Scan for the cell matching the given text and deliver its (x, y) coordinate at center. 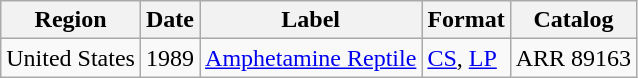
Region (71, 20)
United States (71, 58)
1989 (170, 58)
Format (466, 20)
Catalog (573, 20)
Date (170, 20)
Label (311, 20)
Amphetamine Reptile (311, 58)
CS, LP (466, 58)
ARR 89163 (573, 58)
